Extract the [x, y] coordinate from the center of the cell holding the provided text.  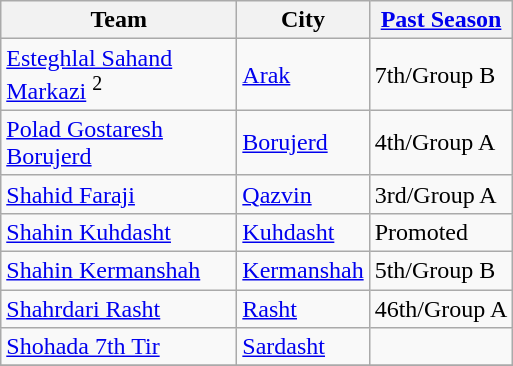
Kuhdasht [303, 232]
City [303, 20]
Shahid Faraji [119, 194]
Arak [303, 75]
Borujerd [303, 142]
4th/Group A [441, 142]
Past Season [441, 20]
Promoted [441, 232]
7th/Group B [441, 75]
Shahrdari Rasht [119, 309]
Qazvin [303, 194]
Esteghlal Sahand Markazi 2 [119, 75]
Shahin Kuhdasht [119, 232]
Rasht [303, 309]
5th/Group B [441, 271]
Shohada 7th Tir [119, 347]
Kermanshah [303, 271]
Team [119, 20]
Polad Gostaresh Borujerd [119, 142]
3rd/Group A [441, 194]
Sardasht [303, 347]
Shahin Kermanshah [119, 271]
46th/Group A [441, 309]
